Return (X, Y) of the center of cell containing provided text 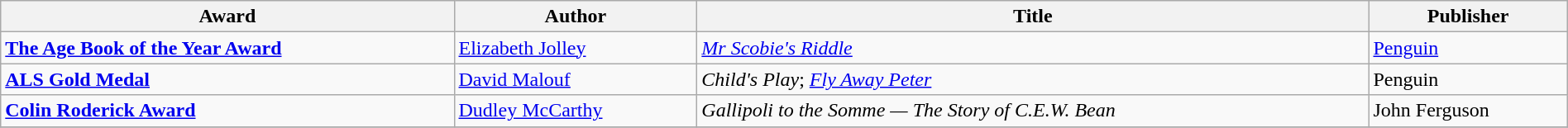
Author (576, 17)
John Ferguson (1468, 111)
Publisher (1468, 17)
Title (1033, 17)
Award (227, 17)
ALS Gold Medal (227, 79)
Gallipoli to the Somme — The Story of C.E.W. Bean (1033, 111)
David Malouf (576, 79)
Colin Roderick Award (227, 111)
Elizabeth Jolley (576, 48)
Dudley McCarthy (576, 111)
Mr Scobie's Riddle (1033, 48)
Child's Play; Fly Away Peter (1033, 79)
The Age Book of the Year Award (227, 48)
